Pinpoint the cell where the given text exists, returning its [x, y] midpoint coordinate. 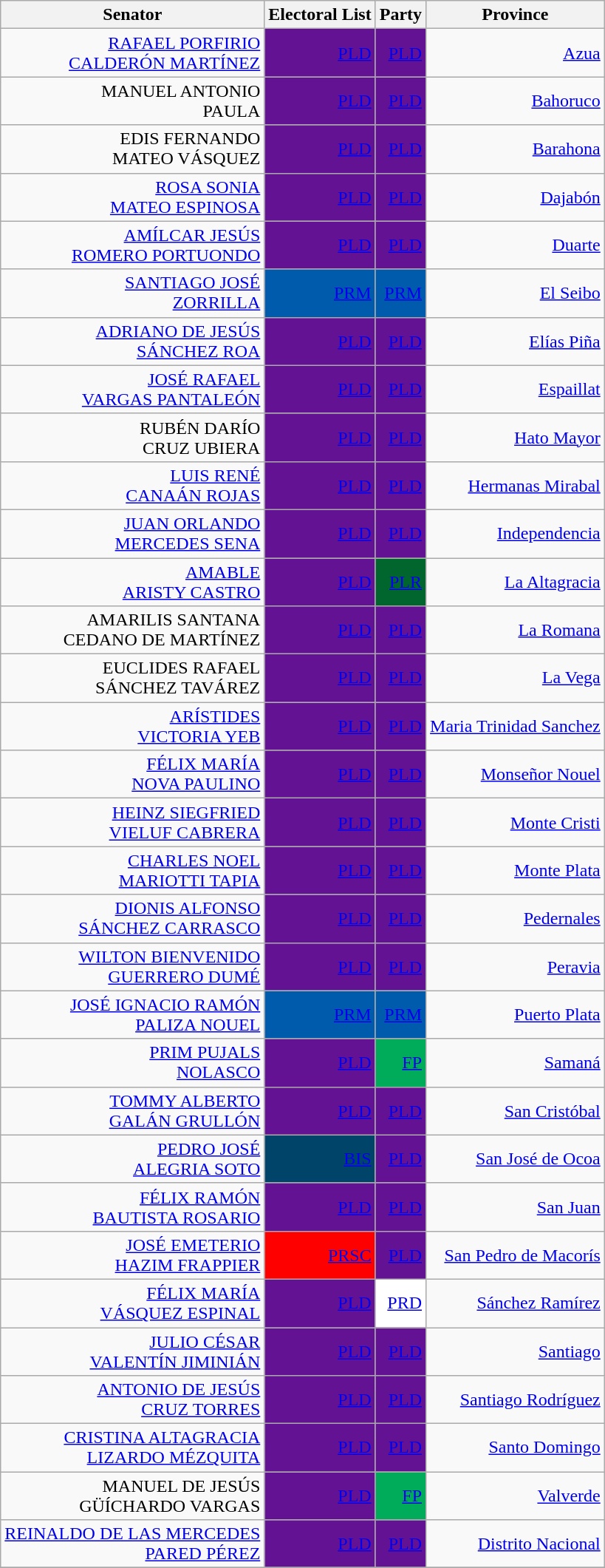
JULIO CÉSARVALENTÍN JIMINIÁN [133, 1351]
Peravia [516, 967]
PRIM PUJALSNOLASCO [133, 1063]
RAFAEL PORFIRIOCALDERÓN MARTÍNEZ [133, 53]
El Seibo [516, 293]
San Cristóbal [516, 1110]
Elías Piña [516, 342]
REINALDO DE LAS MERCEDESPARED PÉREZ [133, 1544]
EUCLIDES RAFAELSÁNCHEZ TAVÁREZ [133, 679]
Monseñor Nouel [516, 775]
HEINZ SIEGFRIEDVIELUF CABRERA [133, 822]
TOMMY ALBERTOGALÁN GRULLÓN [133, 1110]
FÉLIX MARÍANOVA PAULINO [133, 775]
Sánchez Ramírez [516, 1303]
JOSÉ RAFAELVARGAS PANTALEÓN [133, 389]
Senator [133, 15]
Maria Trinidad Sanchez [516, 726]
AMABLEARISTY CASTRO [133, 581]
WILTON BIENVENIDOGUERRERO DUMÉ [133, 967]
RUBÉN DARÍOCRUZ UBIERA [133, 438]
Santiago Rodríguez [516, 1400]
SANTIAGO JOSÉZORRILLA [133, 293]
Monte Cristi [516, 822]
FÉLIX RAMÓNBAUTISTA ROSARIO [133, 1206]
PRSC [320, 1255]
ANTONIO DE JESÚSCRUZ TORRES [133, 1400]
Azua [516, 53]
Distrito Nacional [516, 1544]
Puerto Plata [516, 1014]
PEDRO JOSÉALEGRIA SOTO [133, 1159]
Bahoruco [516, 101]
AMARILIS SANTANACEDANO DE MARTÍNEZ [133, 630]
San Pedro de Macorís [516, 1255]
Independencia [516, 534]
Samaná [516, 1063]
La Altagracia [516, 581]
Dajabón [516, 197]
EDIS FERNANDOMATEO VÁSQUEZ [133, 149]
Santo Domingo [516, 1447]
Province [516, 15]
LUIS RENÉCANAÁN ROJAS [133, 485]
DIONIS ALFONSOSÁNCHEZ CARRASCO [133, 918]
La Romana [516, 630]
Pedernales [516, 918]
Espaillat [516, 389]
San Juan [516, 1206]
Santiago [516, 1351]
CHARLES NOELMARIOTTI TAPIA [133, 871]
Electoral List [320, 15]
AMÍLCAR JESÚSROMERO PORTUONDO [133, 245]
MANUEL DE JESÚSGÜÍCHARDO VARGAS [133, 1496]
ADRIANO DE JESÚSSÁNCHEZ ROA [133, 342]
JOSÉ IGNACIO RAMÓNPALIZA NOUEL [133, 1014]
Hato Mayor [516, 438]
JUAN ORLANDOMERCEDES SENA [133, 534]
Hermanas Mirabal [516, 485]
Monte Plata [516, 871]
La Vega [516, 679]
Valverde [516, 1496]
Barahona [516, 149]
Duarte [516, 245]
Party [400, 15]
ROSA SONIAMATEO ESPINOSA [133, 197]
CRISTINA ALTAGRACIALIZARDO MÉZQUITA [133, 1447]
MANUEL ANTONIOPAULA [133, 101]
FÉLIX MARÍAVÁSQUEZ ESPINAL [133, 1303]
ARÍSTIDESVICTORIA YEB [133, 726]
JOSÉ EMETERIOHAZIM FRAPPIER [133, 1255]
PLR [400, 581]
PRD [400, 1303]
San José de Ocoa [516, 1159]
BIS [320, 1159]
